Detect which cell encompasses the target text, then output its [X, Y] center coordinate. 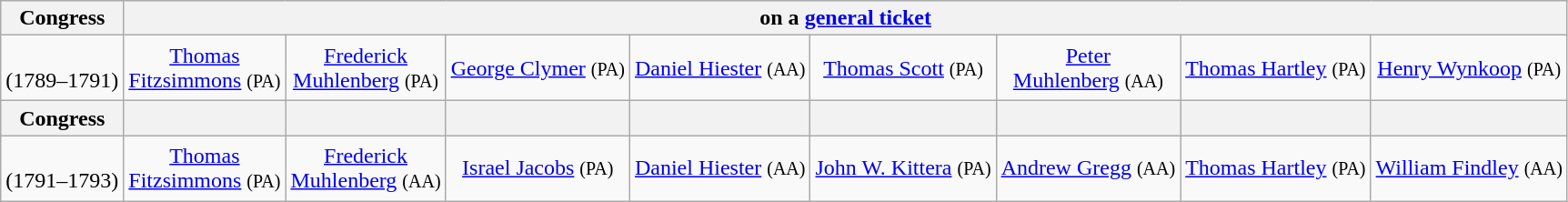
William Findley (AA) [1469, 168]
Thomas Scott (PA) [903, 68]
FrederickMuhlenberg (AA) [366, 168]
PeterMuhlenberg (AA) [1088, 68]
Israel Jacobs (PA) [538, 168]
Henry Wynkoop (PA) [1469, 68]
on a general ticket [846, 18]
John W. Kittera (PA) [903, 168]
Andrew Gregg (AA) [1088, 168]
George Clymer (PA) [538, 68]
FrederickMuhlenberg (PA) [366, 68]
(1791–1793) [62, 168]
(1789–1791) [62, 68]
